Provide the (x, y) coordinate of the cell's center where the given text is located.  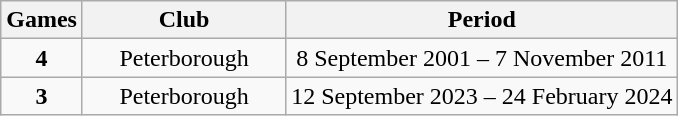
Club (184, 20)
8 September 2001 – 7 November 2011 (482, 58)
Period (482, 20)
3 (42, 96)
12 September 2023 – 24 February 2024 (482, 96)
Games (42, 20)
4 (42, 58)
